For the text-containing cell, return its midpoint in [X, Y] coordinate format. 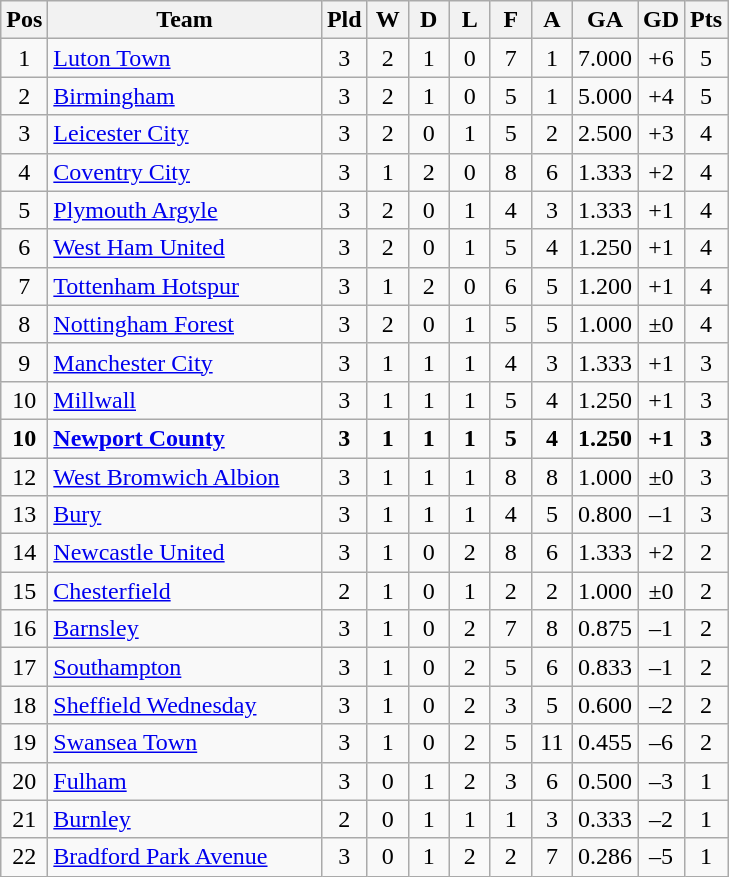
15 [24, 591]
A [552, 20]
19 [24, 743]
Fulham [185, 781]
0.455 [604, 743]
Manchester City [185, 362]
Burnley [185, 819]
Team [185, 20]
+6 [662, 58]
21 [24, 819]
Southampton [185, 667]
Sheffield Wednesday [185, 705]
0.875 [604, 629]
GD [662, 20]
Millwall [185, 400]
D [428, 20]
14 [24, 553]
Tottenham Hotspur [185, 286]
9 [24, 362]
Swansea Town [185, 743]
0.800 [604, 515]
0.833 [604, 667]
Nottingham Forest [185, 324]
13 [24, 515]
Barnsley [185, 629]
+3 [662, 134]
GA [604, 20]
16 [24, 629]
–3 [662, 781]
Chesterfield [185, 591]
Leicester City [185, 134]
West Ham United [185, 248]
Newport County [185, 438]
Birmingham [185, 96]
Coventry City [185, 172]
Pos [24, 20]
+4 [662, 96]
0.500 [604, 781]
F [510, 20]
–5 [662, 857]
22 [24, 857]
2.500 [604, 134]
0.333 [604, 819]
–6 [662, 743]
20 [24, 781]
0.600 [604, 705]
7.000 [604, 58]
1.200 [604, 286]
Luton Town [185, 58]
Pld [344, 20]
18 [24, 705]
Newcastle United [185, 553]
West Bromwich Albion [185, 477]
Bury [185, 515]
Bradford Park Avenue [185, 857]
12 [24, 477]
Pts [706, 20]
0.286 [604, 857]
Plymouth Argyle [185, 210]
L [470, 20]
17 [24, 667]
11 [552, 743]
5.000 [604, 96]
W [388, 20]
